Output the [x, y] coordinate of the center of the cell containing the given text.  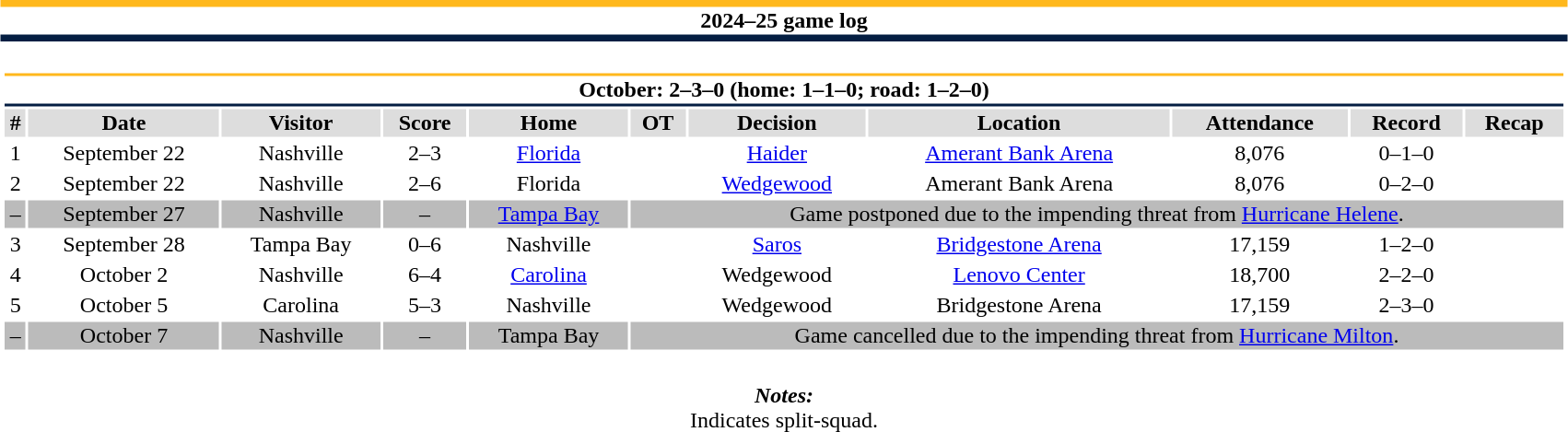
Date [123, 123]
Haider [778, 154]
5–3 [424, 305]
Visitor [301, 123]
1–2–0 [1406, 244]
2–6 [424, 183]
September 28 [123, 244]
2 [15, 183]
4 [15, 275]
Saros [778, 244]
Recap [1515, 123]
Game postponed due to the impending threat from Hurricane Helene. [1096, 215]
September 27 [123, 215]
0–6 [424, 244]
0–1–0 [1406, 154]
0–2–0 [1406, 183]
1 [15, 154]
Record [1406, 123]
2–2–0 [1406, 275]
2024–25 game log [784, 20]
2–3–0 [1406, 305]
October 5 [123, 305]
5 [15, 305]
October: 2–3–0 (home: 1–1–0; road: 1–2–0) [783, 90]
2–3 [424, 154]
Game cancelled due to the impending threat from Hurricane Milton. [1096, 336]
3 [15, 244]
Score [424, 123]
October 2 [123, 275]
# [15, 123]
Decision [778, 123]
Lenovo Center [1019, 275]
18,700 [1259, 275]
Attendance [1259, 123]
Location [1019, 123]
6–4 [424, 275]
Home [549, 123]
OT [658, 123]
October 7 [123, 336]
